Find where the given text appears and provide that cell's center as [x, y] coordinate. 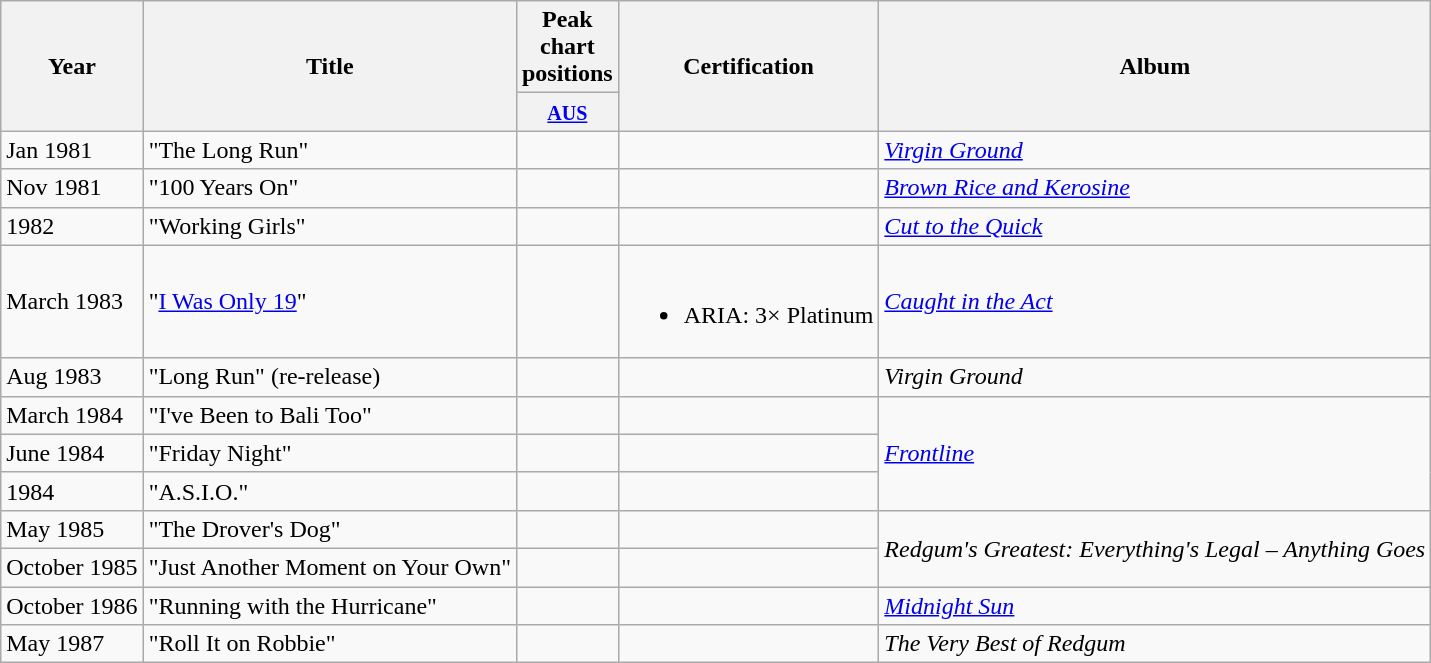
"The Long Run" [330, 150]
"Running with the Hurricane" [330, 605]
Caught in the Act [1155, 302]
October 1985 [72, 567]
March 1984 [72, 415]
May 1987 [72, 644]
Jan 1981 [72, 150]
"100 Years On" [330, 188]
Nov 1981 [72, 188]
May 1985 [72, 529]
Year [72, 66]
Title [330, 66]
1982 [72, 226]
"Just Another Moment on Your Own" [330, 567]
"I've Been to Bali Too" [330, 415]
Frontline [1155, 453]
AUS [567, 112]
"Long Run" (re-release) [330, 377]
"Friday Night" [330, 453]
ARIA: 3× Platinum [748, 302]
"A.S.I.O." [330, 491]
Midnight Sun [1155, 605]
Redgum's Greatest: Everything's Legal – Anything Goes [1155, 548]
"I Was Only 19" [330, 302]
Brown Rice and Kerosine [1155, 188]
Peak chart positions [567, 47]
Certification [748, 66]
"Working Girls" [330, 226]
June 1984 [72, 453]
March 1983 [72, 302]
Cut to the Quick [1155, 226]
October 1986 [72, 605]
"The Drover's Dog" [330, 529]
The Very Best of Redgum [1155, 644]
"Roll It on Robbie" [330, 644]
Album [1155, 66]
Aug 1983 [72, 377]
1984 [72, 491]
